From the cell containing the given text, extract its center point as (X, Y) coordinate. 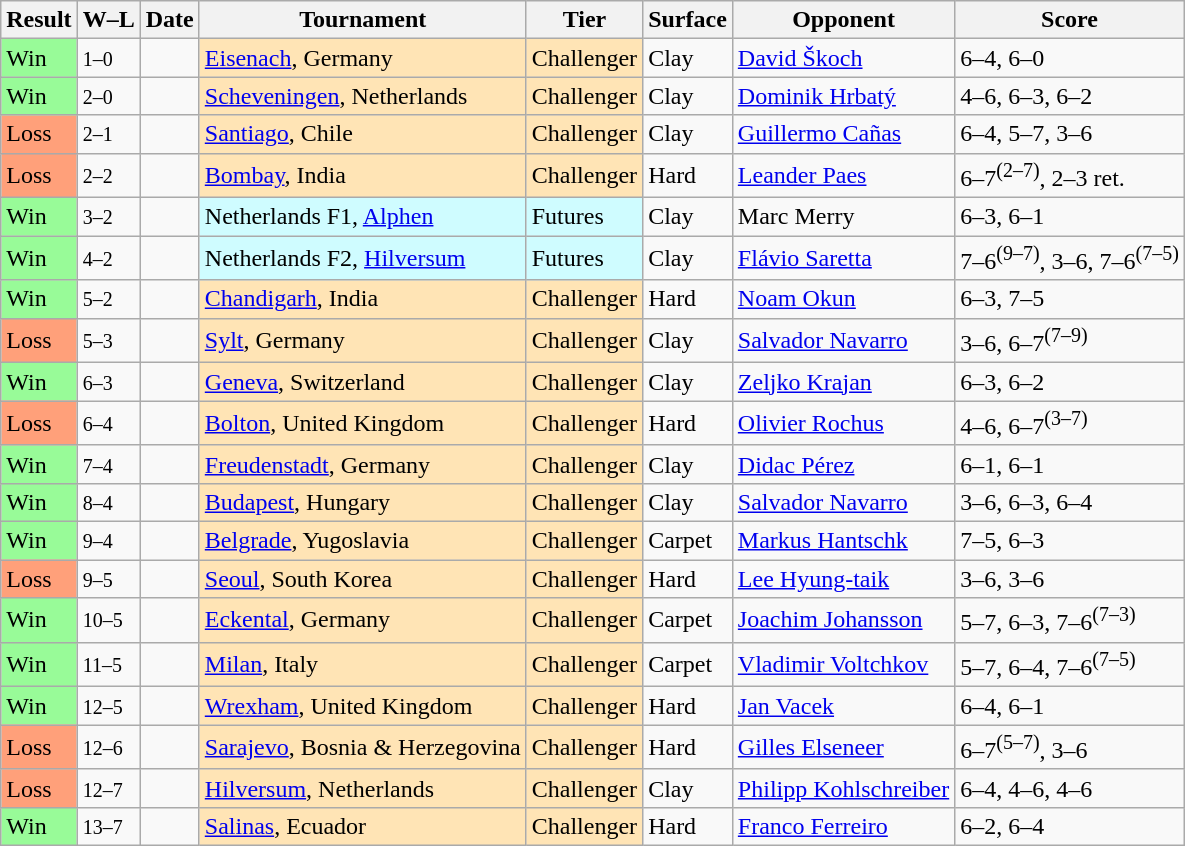
6–7(2–7), 2–3 ret. (1070, 176)
Seoul, South Korea (362, 579)
4–6, 6–7(3–7) (1070, 424)
Franco Ferreiro (843, 826)
1–0 (108, 58)
10–5 (108, 620)
Milan, Italy (362, 664)
Vladimir Voltchkov (843, 664)
Chandigarh, India (362, 299)
David Škoch (843, 58)
Belgrade, Yugoslavia (362, 541)
Date (170, 20)
2–1 (108, 134)
7–4 (108, 464)
6–2, 6–4 (1070, 826)
3–2 (108, 217)
Philipp Kohlschreiber (843, 788)
Sylt, Germany (362, 340)
Netherlands F2, Hilversum (362, 258)
Bolton, United Kingdom (362, 424)
Result (39, 20)
Jan Vacek (843, 706)
Zeljko Krajan (843, 382)
5–2 (108, 299)
Santiago, Chile (362, 134)
Tier (584, 20)
Markus Hantschk (843, 541)
Surface (688, 20)
Marc Merry (843, 217)
Lee Hyung-taik (843, 579)
Sarajevo, Bosnia & Herzegovina (362, 748)
12–5 (108, 706)
Salinas, Ecuador (362, 826)
4–6, 6–3, 6–2 (1070, 96)
Joachim Johansson (843, 620)
6–4, 5–7, 3–6 (1070, 134)
6–4, 6–0 (1070, 58)
Didac Pérez (843, 464)
Freudenstadt, Germany (362, 464)
5–7, 6–3, 7–6(7–3) (1070, 620)
Bombay, India (362, 176)
4–2 (108, 258)
6–7(5–7), 3–6 (1070, 748)
8–4 (108, 502)
Tournament (362, 20)
6–4, 4–6, 4–6 (1070, 788)
6–3, 6–2 (1070, 382)
3–6, 3–6 (1070, 579)
12–6 (108, 748)
2–0 (108, 96)
Score (1070, 20)
2–2 (108, 176)
Olivier Rochus (843, 424)
9–4 (108, 541)
Noam Okun (843, 299)
6–4 (108, 424)
Eisenach, Germany (362, 58)
6–4, 6–1 (1070, 706)
12–7 (108, 788)
5–7, 6–4, 7–6(7–5) (1070, 664)
7–6(9–7), 3–6, 7–6(7–5) (1070, 258)
6–3, 7–5 (1070, 299)
Flávio Saretta (843, 258)
Dominik Hrbatý (843, 96)
5–3 (108, 340)
Geneva, Switzerland (362, 382)
Netherlands F1, Alphen (362, 217)
Eckental, Germany (362, 620)
9–5 (108, 579)
Scheveningen, Netherlands (362, 96)
13–7 (108, 826)
6–1, 6–1 (1070, 464)
Guillermo Cañas (843, 134)
Hilversum, Netherlands (362, 788)
7–5, 6–3 (1070, 541)
6–3, 6–1 (1070, 217)
W–L (108, 20)
Budapest, Hungary (362, 502)
Leander Paes (843, 176)
Opponent (843, 20)
11–5 (108, 664)
Wrexham, United Kingdom (362, 706)
Gilles Elseneer (843, 748)
3–6, 6–7(7–9) (1070, 340)
6–3 (108, 382)
3–6, 6–3, 6–4 (1070, 502)
